Pinpoint the cell where the given text exists, returning its (X, Y) midpoint coordinate. 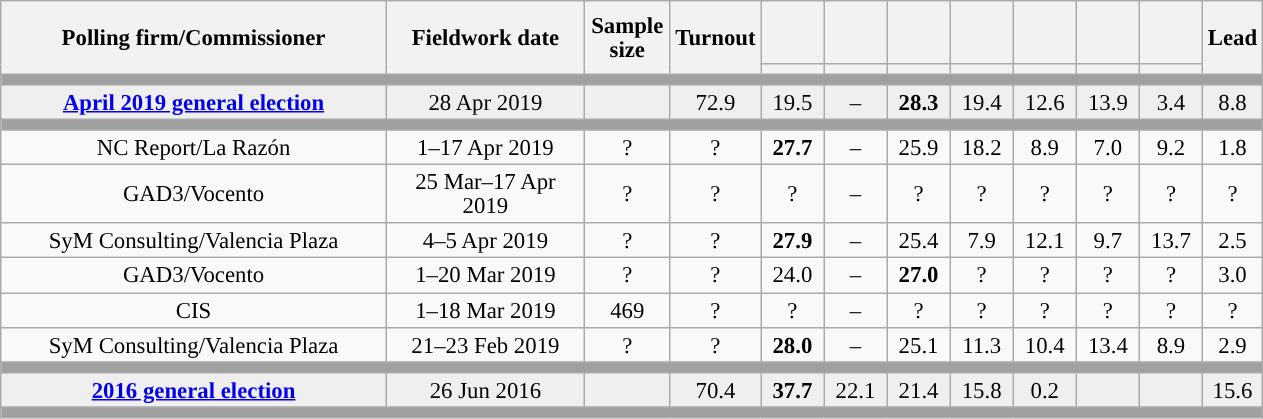
25.1 (918, 344)
26 Jun 2016 (485, 390)
13.9 (1108, 102)
37.7 (792, 390)
0.2 (1044, 390)
9.2 (1170, 148)
12.6 (1044, 102)
2.9 (1232, 344)
3.0 (1232, 276)
12.1 (1044, 242)
11.3 (982, 344)
Polling firm/Commissioner (194, 38)
Sample size (627, 38)
1–20 Mar 2019 (485, 276)
1–17 Apr 2019 (485, 148)
25.9 (918, 148)
19.5 (792, 102)
Lead (1232, 38)
25 Mar–17 Apr 2019 (485, 194)
CIS (194, 310)
28.3 (918, 102)
7.0 (1108, 148)
Fieldwork date (485, 38)
1–18 Mar 2019 (485, 310)
10.4 (1044, 344)
NC Report/La Razón (194, 148)
13.4 (1108, 344)
72.9 (716, 102)
70.4 (716, 390)
Turnout (716, 38)
13.7 (1170, 242)
9.7 (1108, 242)
15.6 (1232, 390)
1.8 (1232, 148)
April 2019 general election (194, 102)
4–5 Apr 2019 (485, 242)
27.7 (792, 148)
25.4 (918, 242)
19.4 (982, 102)
15.8 (982, 390)
469 (627, 310)
8.8 (1232, 102)
21.4 (918, 390)
28 Apr 2019 (485, 102)
28.0 (792, 344)
7.9 (982, 242)
2016 general election (194, 390)
22.1 (856, 390)
27.0 (918, 276)
27.9 (792, 242)
3.4 (1170, 102)
2.5 (1232, 242)
18.2 (982, 148)
21–23 Feb 2019 (485, 344)
24.0 (792, 276)
